Return the (x, y) coordinate for the center point of the cell that contains the specified text.  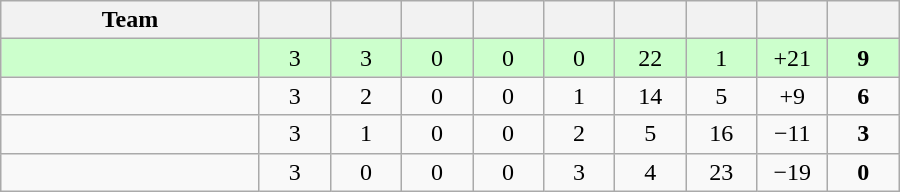
23 (722, 172)
+21 (792, 58)
22 (650, 58)
6 (864, 96)
−11 (792, 134)
16 (722, 134)
Team (130, 20)
4 (650, 172)
+9 (792, 96)
9 (864, 58)
14 (650, 96)
−19 (792, 172)
